Locate the cell with the specified text and output its (X, Y) center coordinate. 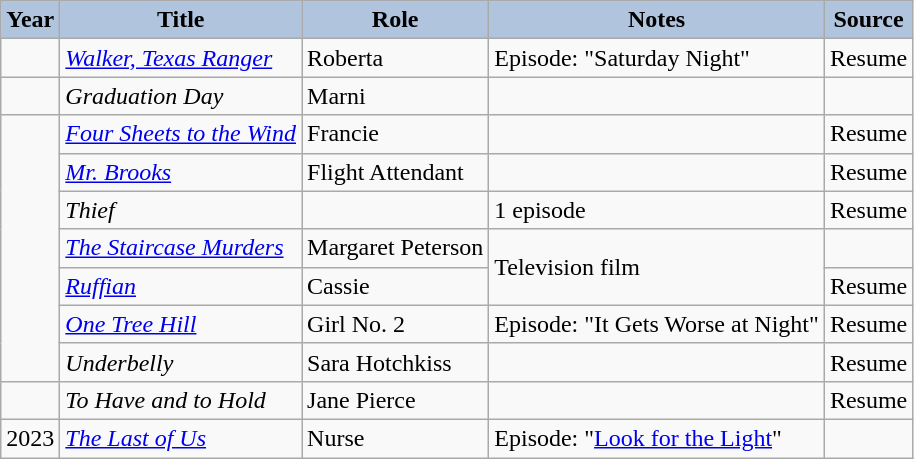
Walker, Texas Ranger (181, 58)
Episode: "It Gets Worse at Night" (657, 324)
Margaret Peterson (396, 248)
Sara Hotchkiss (396, 362)
To Have and to Hold (181, 400)
Marni (396, 96)
Girl No. 2 (396, 324)
Notes (657, 20)
Source (868, 20)
The Last of Us (181, 438)
Francie (396, 134)
The Staircase Murders (181, 248)
Underbelly (181, 362)
Jane Pierce (396, 400)
One Tree Hill (181, 324)
Four Sheets to the Wind (181, 134)
Episode: "Saturday Night" (657, 58)
Episode: "Look for the Light" (657, 438)
Mr. Brooks (181, 172)
Nurse (396, 438)
Title (181, 20)
Flight Attendant (396, 172)
1 episode (657, 210)
Graduation Day (181, 96)
Roberta (396, 58)
Thief (181, 210)
Year (30, 20)
Role (396, 20)
Television film (657, 267)
Cassie (396, 286)
2023 (30, 438)
Ruffian (181, 286)
